Determine the (X, Y) coordinate at the center of the cell enclosing the given text.  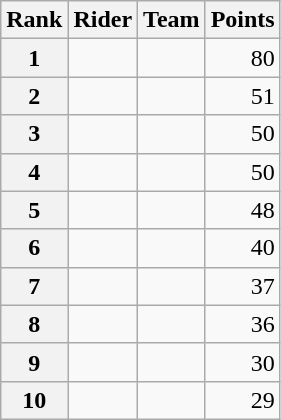
1 (34, 58)
7 (34, 286)
Points (242, 20)
6 (34, 248)
3 (34, 134)
5 (34, 210)
30 (242, 362)
10 (34, 400)
37 (242, 286)
40 (242, 248)
4 (34, 172)
80 (242, 58)
Team (172, 20)
36 (242, 324)
Rider (103, 20)
9 (34, 362)
48 (242, 210)
2 (34, 96)
51 (242, 96)
8 (34, 324)
Rank (34, 20)
29 (242, 400)
